Find where the given text appears and provide that cell's center as [x, y] coordinate. 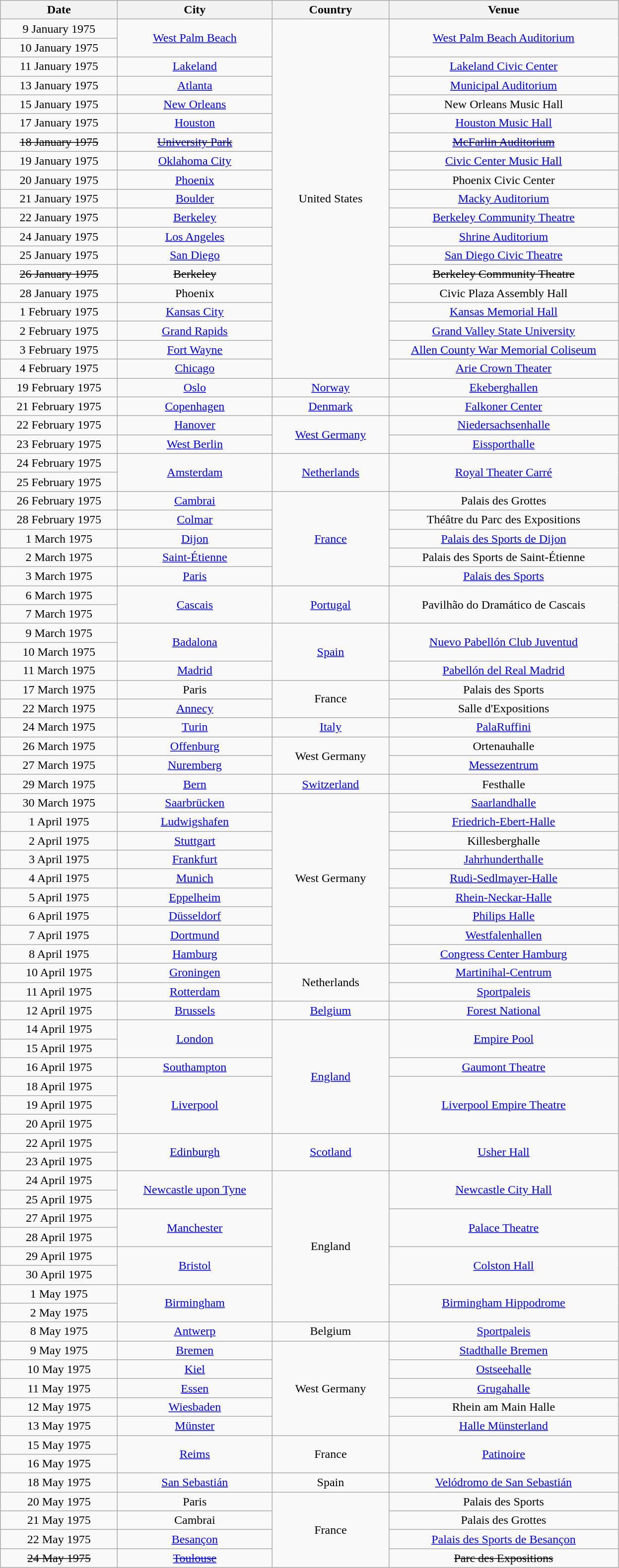
Madrid [195, 671]
Dijon [195, 538]
Rhein-Neckar-Halle [503, 897]
Annecy [195, 708]
Oslo [195, 387]
Grugahalle [503, 1388]
12 May 1975 [59, 1407]
Eppelheim [195, 897]
30 April 1975 [59, 1275]
Grand Valley State University [503, 331]
14 April 1975 [59, 1029]
Newcastle City Hall [503, 1190]
25 January 1975 [59, 255]
24 May 1975 [59, 1558]
1 May 1975 [59, 1294]
Municipal Auditorium [503, 85]
Allen County War Memorial Coliseum [503, 350]
City [195, 10]
Empire Pool [503, 1039]
Royal Theater Carré [503, 472]
Martinihal-Centrum [503, 973]
23 February 1975 [59, 444]
West Palm Beach [195, 38]
13 May 1975 [59, 1426]
22 February 1975 [59, 425]
9 May 1975 [59, 1350]
Forest National [503, 1010]
Düsseldorf [195, 916]
Antwerp [195, 1331]
Saarbrücken [195, 803]
Saarlandhalle [503, 803]
San Diego [195, 255]
Palais des Sports de Besançon [503, 1539]
Festhalle [503, 784]
Falkoner Center [503, 406]
17 January 1975 [59, 123]
Date [59, 10]
Turin [195, 727]
Phoenix Civic Center [503, 180]
28 February 1975 [59, 519]
University Park [195, 142]
10 January 1975 [59, 48]
2 April 1975 [59, 841]
Rhein am Main Halle [503, 1407]
22 March 1975 [59, 708]
West Berlin [195, 444]
Atlanta [195, 85]
Palais des Sports de Dijon [503, 538]
New Orleans Music Hall [503, 104]
Colston Hall [503, 1265]
Eissporthalle [503, 444]
Ortenauhalle [503, 746]
8 May 1975 [59, 1331]
Grand Rapids [195, 331]
Los Angeles [195, 237]
Newcastle upon Tyne [195, 1190]
Bern [195, 784]
11 March 1975 [59, 671]
Southampton [195, 1067]
10 March 1975 [59, 652]
Niedersachsenhalle [503, 425]
Birmingham [195, 1303]
7 April 1975 [59, 935]
20 January 1975 [59, 180]
Jahrhunderthalle [503, 860]
Manchester [195, 1228]
28 January 1975 [59, 293]
Fort Wayne [195, 350]
Kansas City [195, 312]
Killesberghalle [503, 841]
Hamburg [195, 954]
6 April 1975 [59, 916]
Lakeland [195, 66]
Badalona [195, 642]
Palais des Sports de Saint-Étienne [503, 558]
Halle Münsterland [503, 1426]
Copenhagen [195, 406]
Théâtre du Parc des Expositions [503, 519]
Cascais [195, 605]
18 May 1975 [59, 1483]
26 February 1975 [59, 501]
Wiesbaden [195, 1407]
21 February 1975 [59, 406]
20 April 1975 [59, 1124]
Usher Hall [503, 1152]
26 March 1975 [59, 746]
Denmark [331, 406]
Nuremberg [195, 765]
Ekeberghallen [503, 387]
25 April 1975 [59, 1199]
Edinburgh [195, 1152]
Saint-Étienne [195, 558]
Frankfurt [195, 860]
Venue [503, 10]
15 April 1975 [59, 1048]
16 April 1975 [59, 1067]
Lakeland Civic Center [503, 66]
Rudi-Sedlmayer-Halle [503, 878]
11 April 1975 [59, 992]
Congress Center Hamburg [503, 954]
McFarlin Auditorium [503, 142]
Birmingham Hippodrome [503, 1303]
Boulder [195, 198]
Bremen [195, 1350]
Ostseehalle [503, 1369]
19 February 1975 [59, 387]
19 January 1975 [59, 161]
1 March 1975 [59, 538]
Nuevo Pabellón Club Juventud [503, 642]
5 April 1975 [59, 897]
13 January 1975 [59, 85]
Rotterdam [195, 992]
Besançon [195, 1539]
Patinoire [503, 1454]
Chicago [195, 369]
10 April 1975 [59, 973]
10 May 1975 [59, 1369]
Italy [331, 727]
Philips Halle [503, 916]
2 March 1975 [59, 558]
24 January 1975 [59, 237]
29 April 1975 [59, 1256]
Arie Crown Theater [503, 369]
4 February 1975 [59, 369]
24 February 1975 [59, 463]
21 January 1975 [59, 198]
Reims [195, 1454]
Hanover [195, 425]
Palace Theatre [503, 1228]
6 March 1975 [59, 595]
Stadthalle Bremen [503, 1350]
4 April 1975 [59, 878]
Gaumont Theatre [503, 1067]
Groningen [195, 973]
New Orleans [195, 104]
1 February 1975 [59, 312]
Friedrich-Ebert-Halle [503, 821]
Pavilhão do Dramático de Cascais [503, 605]
Kiel [195, 1369]
15 May 1975 [59, 1445]
9 January 1975 [59, 29]
26 January 1975 [59, 274]
Offenburg [195, 746]
22 April 1975 [59, 1142]
Stuttgart [195, 841]
19 April 1975 [59, 1105]
20 May 1975 [59, 1502]
23 April 1975 [59, 1162]
18 April 1975 [59, 1086]
30 March 1975 [59, 803]
Ludwigshafen [195, 821]
2 February 1975 [59, 331]
Dortmund [195, 935]
3 April 1975 [59, 860]
Bristol [195, 1265]
London [195, 1039]
1 April 1975 [59, 821]
San Sebastián [195, 1483]
24 April 1975 [59, 1181]
PalaRuffini [503, 727]
7 March 1975 [59, 614]
Macky Auditorium [503, 198]
27 March 1975 [59, 765]
24 March 1975 [59, 727]
San Diego Civic Theatre [503, 255]
Münster [195, 1426]
United States [331, 198]
Switzerland [331, 784]
15 January 1975 [59, 104]
Country [331, 10]
Brussels [195, 1010]
Salle d'Expositions [503, 708]
2 May 1975 [59, 1313]
Pabellón del Real Madrid [503, 671]
Shrine Auditorium [503, 237]
3 March 1975 [59, 576]
Houston [195, 123]
9 March 1975 [59, 633]
Civic Center Music Hall [503, 161]
Colmar [195, 519]
22 January 1975 [59, 217]
Houston Music Hall [503, 123]
27 April 1975 [59, 1218]
Portugal [331, 605]
Toulouse [195, 1558]
22 May 1975 [59, 1539]
Messezentrum [503, 765]
11 May 1975 [59, 1388]
Westfalenhallen [503, 935]
11 January 1975 [59, 66]
Munich [195, 878]
West Palm Beach Auditorium [503, 38]
29 March 1975 [59, 784]
Kansas Memorial Hall [503, 312]
28 April 1975 [59, 1237]
Civic Plaza Assembly Hall [503, 293]
25 February 1975 [59, 482]
Amsterdam [195, 472]
Parc des Expositions [503, 1558]
Oklahoma City [195, 161]
3 February 1975 [59, 350]
8 April 1975 [59, 954]
21 May 1975 [59, 1520]
Liverpool Empire Theatre [503, 1105]
16 May 1975 [59, 1464]
18 January 1975 [59, 142]
Essen [195, 1388]
Liverpool [195, 1105]
Norway [331, 387]
12 April 1975 [59, 1010]
17 March 1975 [59, 690]
Velódromo de San Sebastián [503, 1483]
Scotland [331, 1152]
